Detect which cell encompasses the target text, then output its [x, y] center coordinate. 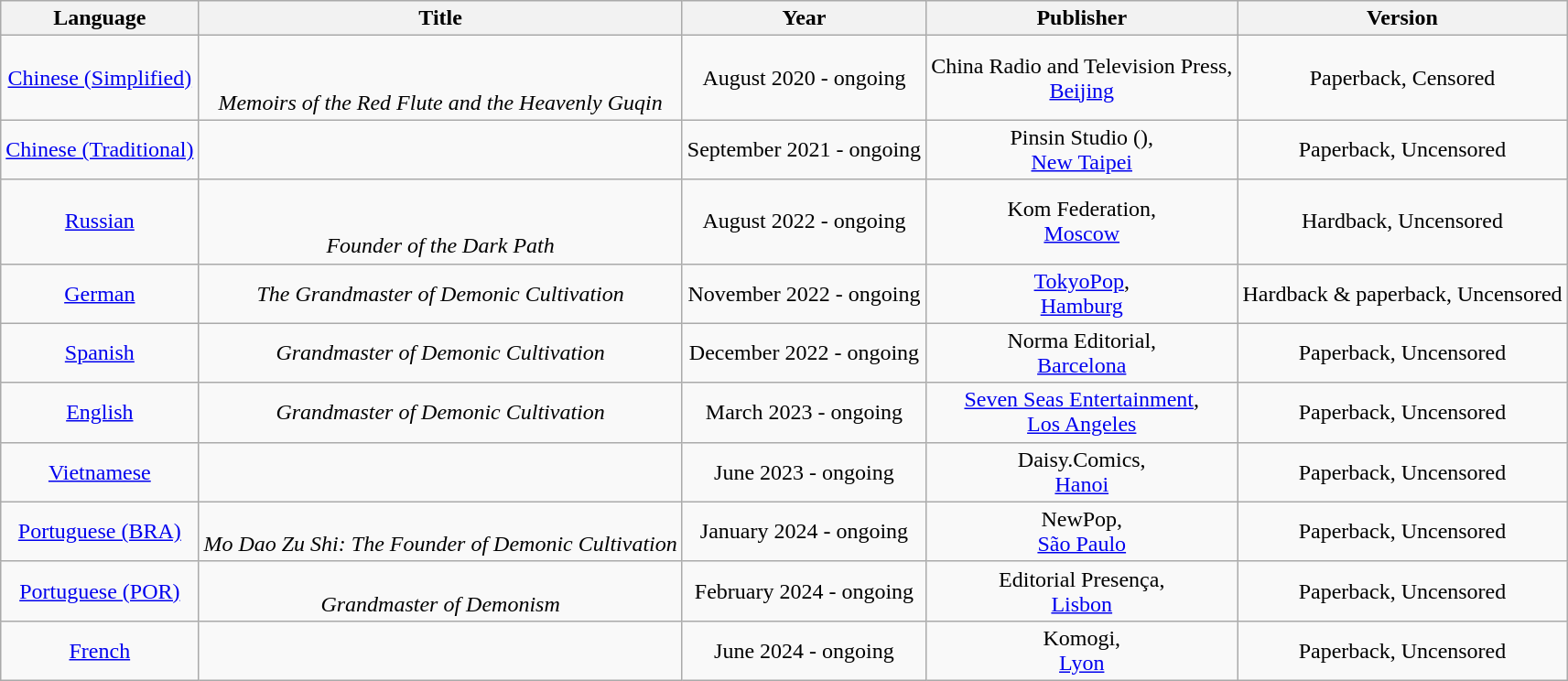
Title [440, 18]
Komogi,Lyon [1082, 650]
Norma Editorial,Barcelona [1082, 353]
December 2022 - ongoing [804, 353]
June 2023 - ongoing [804, 472]
Editorial Presença,Lisbon [1082, 591]
November 2022 - ongoing [804, 293]
The Grandmaster of Demonic Cultivation [440, 293]
Grandmaster of Demonism [440, 591]
Chinese (Traditional) [100, 150]
French [100, 650]
Pinsin Studio (),New Taipei [1082, 150]
September 2021 - ongoing [804, 150]
Portuguese (POR) [100, 591]
August 2022 - ongoing [804, 222]
English [100, 412]
Language [100, 18]
Publisher [1082, 18]
German [100, 293]
Hardback, Uncensored [1402, 222]
Hardback & paperback, Uncensored [1402, 293]
China Radio and Television Press,Beijing [1082, 78]
March 2023 - ongoing [804, 412]
Chinese (Simplified) [100, 78]
TokyoPop,Hamburg [1082, 293]
NewPop,São Paulo [1082, 531]
Mo Dao Zu Shi: The Founder of Demonic Cultivation [440, 531]
Version [1402, 18]
Kom Federation,Moscow [1082, 222]
Paperback, Censored [1402, 78]
Vietnamese [100, 472]
February 2024 - ongoing [804, 591]
Founder of the Dark Path [440, 222]
Spanish [100, 353]
June 2024 - ongoing [804, 650]
Seven Seas Entertainment,Los Angeles [1082, 412]
Portuguese (BRA) [100, 531]
Memoirs of the Red Flute and the Heavenly Guqin [440, 78]
August 2020 - ongoing [804, 78]
Year [804, 18]
January 2024 - ongoing [804, 531]
Daisy.Comics,Hanoi [1082, 472]
Russian [100, 222]
